Find where the given text appears and provide that cell's center as (x, y) coordinate. 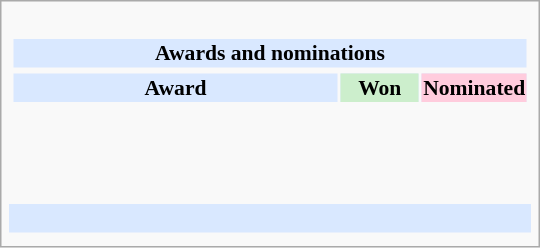
Award (175, 87)
Nominated (474, 87)
Awards and nominations (270, 53)
Won (380, 87)
Awards and nominations Award Won Nominated (270, 105)
